Provide the (X, Y) coordinate of the cell's center where the given text is located.  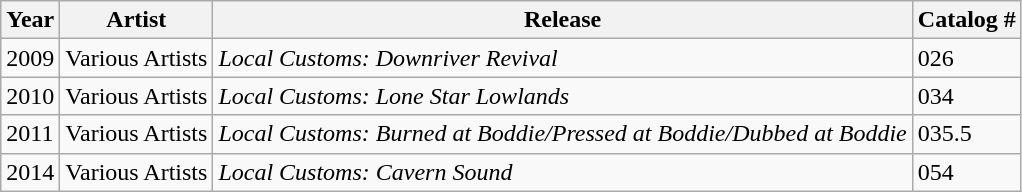
2010 (30, 96)
2009 (30, 58)
Local Customs: Downriver Revival (562, 58)
Local Customs: Cavern Sound (562, 172)
Artist (136, 20)
035.5 (966, 134)
054 (966, 172)
026 (966, 58)
Release (562, 20)
2011 (30, 134)
Catalog # (966, 20)
Year (30, 20)
Local Customs: Lone Star Lowlands (562, 96)
Local Customs: Burned at Boddie/Pressed at Boddie/Dubbed at Boddie (562, 134)
034 (966, 96)
2014 (30, 172)
